Detect which cell encompasses the target text, then output its (X, Y) center coordinate. 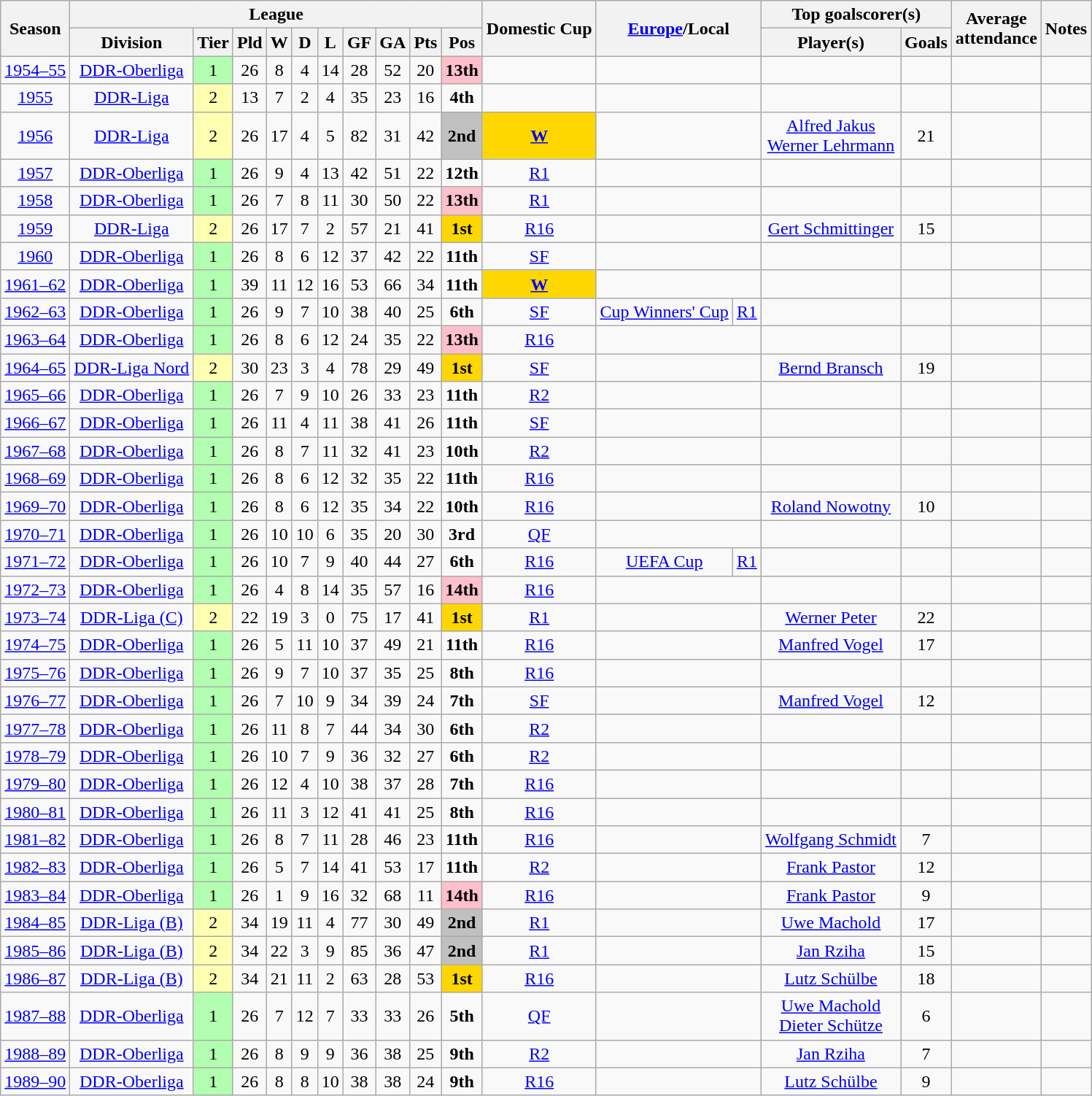
1967–68 (35, 451)
46 (392, 840)
1964–65 (35, 367)
Goals (926, 42)
1989–90 (35, 1081)
Player(s) (830, 42)
Bernd Bransch (830, 367)
18 (926, 979)
1984–85 (35, 923)
47 (426, 951)
1954–55 (35, 70)
Notes (1066, 28)
Pts (426, 42)
29 (392, 367)
1956 (35, 136)
1987–88 (35, 1016)
1981–82 (35, 840)
1985–86 (35, 951)
UEFA Cup (664, 562)
Cup Winners' Cup (664, 312)
1955 (35, 98)
GF (359, 42)
Gert Schmittinger (830, 228)
1982–83 (35, 868)
12th (462, 173)
1968–69 (35, 479)
1970–71 (35, 534)
1959 (35, 228)
51 (392, 173)
31 (392, 136)
Werner Peter (830, 617)
Top goalscorer(s) (856, 15)
Pld (249, 42)
1978–79 (35, 756)
4th (462, 98)
1973–74 (35, 617)
75 (359, 617)
1980–81 (35, 812)
D (305, 42)
DDR-Liga (C) (131, 617)
1983–84 (35, 895)
GA (392, 42)
77 (359, 923)
1971–72 (35, 562)
Wolfgang Schmidt (830, 840)
Europe/Local (678, 28)
Pos (462, 42)
Averageattendance (996, 28)
66 (392, 284)
Season (35, 28)
1988–89 (35, 1054)
63 (359, 979)
1965–66 (35, 395)
82 (359, 136)
5th (462, 1016)
1975–76 (35, 673)
1974–75 (35, 645)
1977–78 (35, 728)
3rd (462, 534)
League (276, 15)
1972–73 (35, 590)
1958 (35, 201)
68 (392, 895)
1966–67 (35, 423)
Uwe Machold (830, 923)
1963–64 (35, 339)
Domestic Cup (539, 28)
L (330, 42)
1979–80 (35, 784)
Division (131, 42)
DDR-Liga Nord (131, 367)
1962–63 (35, 312)
1986–87 (35, 979)
Alfred JakusWerner Lehrmann (830, 136)
Tier (213, 42)
1960 (35, 256)
85 (359, 951)
Roland Nowotny (830, 506)
Uwe MacholdDieter Schütze (830, 1016)
1961–62 (35, 284)
52 (392, 70)
0 (330, 617)
78 (359, 367)
50 (392, 201)
1969–70 (35, 506)
1976–77 (35, 701)
1957 (35, 173)
